Determine the [X, Y] coordinate at the center of the cell enclosing the given text.  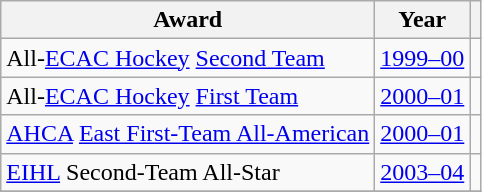
1999–00 [422, 58]
All-ECAC Hockey First Team [188, 96]
AHCA East First-Team All-American [188, 134]
All-ECAC Hockey Second Team [188, 58]
Year [422, 20]
2003–04 [422, 172]
Award [188, 20]
EIHL Second-Team All-Star [188, 172]
